Pinpoint the cell where the given text exists, returning its (X, Y) midpoint coordinate. 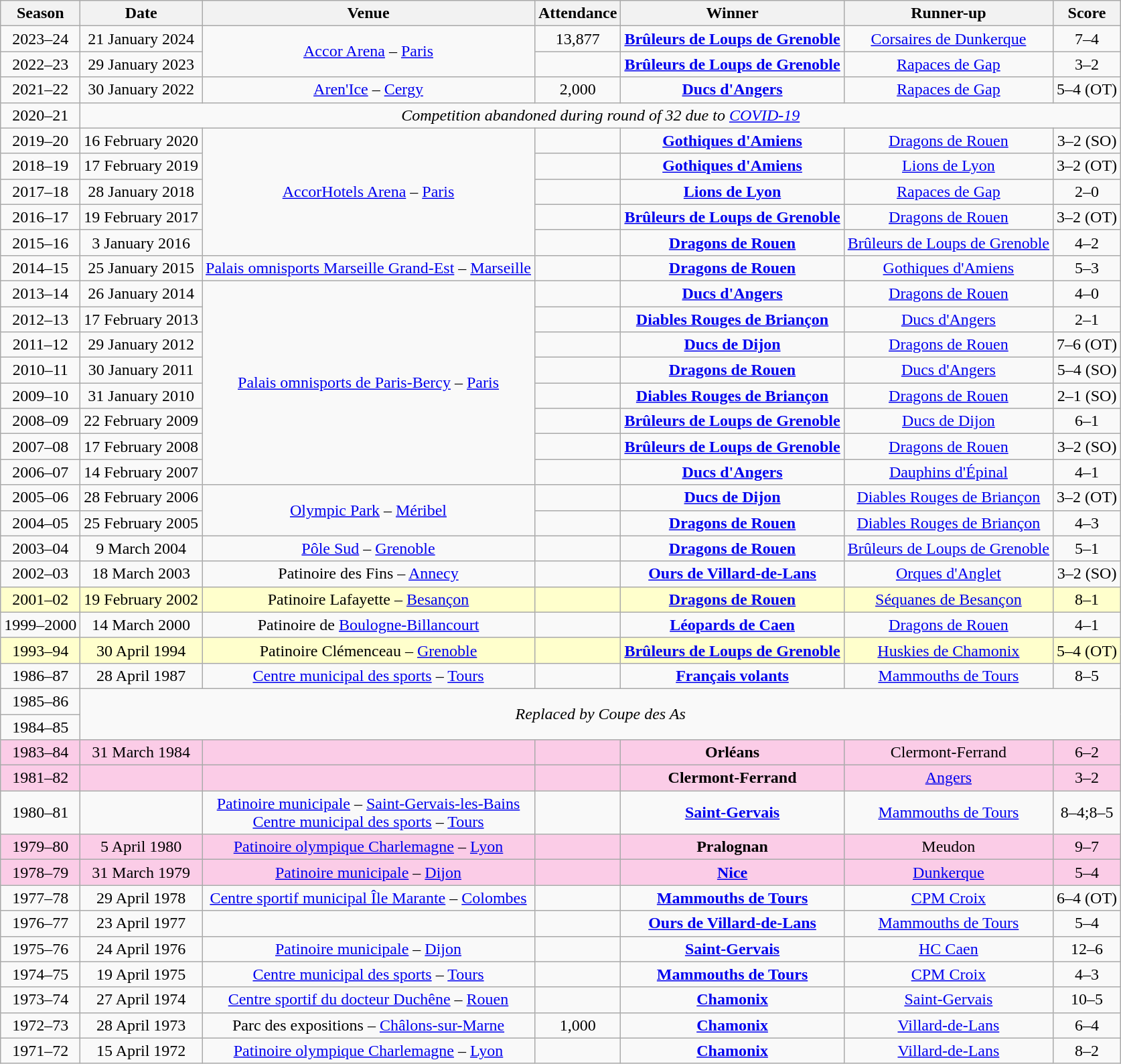
2008–09 (40, 421)
1986–87 (40, 676)
19 February 2017 (141, 217)
Palais omnisports Marseille Grand-Est – Marseille (368, 268)
28 January 2018 (141, 192)
8–4;8–5 (1088, 813)
1979–80 (40, 847)
24 April 1976 (141, 949)
2016–17 (40, 217)
2021–22 (40, 90)
Patinoire municipale – Saint-Gervais-les-BainsCentre municipal des sports – Tours (368, 813)
6–4 (OT) (1088, 898)
2017–18 (40, 192)
30 April 1994 (141, 650)
1971–72 (40, 1051)
Date (141, 13)
1984–85 (40, 727)
Pralognan (733, 847)
1981–82 (40, 778)
31 March 1984 (141, 753)
Olympic Park – Méribel (368, 510)
7–4 (1088, 39)
29 April 1978 (141, 898)
17 February 2008 (141, 447)
2014–15 (40, 268)
13,877 (577, 39)
5 April 1980 (141, 847)
10–5 (1088, 1000)
1972–73 (40, 1025)
6–4 (1088, 1025)
2003–04 (40, 548)
1973–74 (40, 1000)
6–2 (1088, 753)
Accor Arena – Paris (368, 52)
2–1 (1088, 319)
9–7 (1088, 847)
8–2 (1088, 1051)
Replaced by Coupe des As (601, 714)
19 April 1975 (141, 974)
Venue (368, 13)
4–0 (1088, 293)
Orléans (733, 753)
2004–05 (40, 523)
2018–19 (40, 166)
Patinoire Clémenceau – Grenoble (368, 650)
23 April 1977 (141, 923)
Français volants (733, 676)
5–4 (SO) (1088, 370)
8–1 (1088, 599)
18 March 2003 (141, 574)
Score (1088, 13)
21 January 2024 (141, 39)
Centre sportif municipal Île Marante – Colombes (368, 898)
19 February 2002 (141, 599)
15 April 1972 (141, 1051)
12–6 (1088, 949)
25 February 2005 (141, 523)
31 March 1979 (141, 872)
Season (40, 13)
AccorHotels Arena – Paris (368, 192)
2007–08 (40, 447)
Nice (733, 872)
1983–84 (40, 753)
2022–23 (40, 64)
Pôle Sud – Grenoble (368, 548)
Huskies de Chamonix (948, 650)
Séquanes de Besançon (948, 599)
Runner-up (948, 13)
1978–79 (40, 872)
1977–78 (40, 898)
1974–75 (40, 974)
2020–21 (40, 115)
Léopards de Caen (733, 625)
Aren'Ice – Cergy (368, 90)
2005–06 (40, 498)
2002–03 (40, 574)
2012–13 (40, 319)
HC Caen (948, 949)
Dauphins d'Épinal (948, 472)
1975–76 (40, 949)
29 January 2012 (141, 345)
25 January 2015 (141, 268)
1976–77 (40, 923)
2–0 (1088, 192)
17 February 2013 (141, 319)
28 February 2006 (141, 498)
17 February 2019 (141, 166)
Angers (948, 778)
6–1 (1088, 421)
Winner (733, 13)
Patinoire Lafayette – Besançon (368, 599)
2–1 (SO) (1088, 396)
29 January 2023 (141, 64)
Patinoire des Fins – Annecy (368, 574)
7–6 (OT) (1088, 345)
2006–07 (40, 472)
30 January 2022 (141, 90)
2010–11 (40, 370)
2009–10 (40, 396)
Dunkerque (948, 872)
2019–20 (40, 141)
1,000 (577, 1025)
16 February 2020 (141, 141)
2013–14 (40, 293)
Competition abandoned during round of 32 due to COVID-19 (601, 115)
26 January 2014 (141, 293)
1980–81 (40, 813)
30 January 2011 (141, 370)
2001–02 (40, 599)
Orques d'Anglet (948, 574)
9 March 2004 (141, 548)
22 February 2009 (141, 421)
27 April 1974 (141, 1000)
2015–16 (40, 242)
2,000 (577, 90)
Corsaires de Dunkerque (948, 39)
5–1 (1088, 548)
1999–2000 (40, 625)
3 January 2016 (141, 242)
8–5 (1088, 676)
28 April 1987 (141, 676)
2011–12 (40, 345)
1985–86 (40, 701)
14 February 2007 (141, 472)
Patinoire de Boulogne-Billancourt (368, 625)
Meudon (948, 847)
2023–24 (40, 39)
Centre sportif du docteur Duchêne – Rouen (368, 1000)
31 January 2010 (141, 396)
1993–94 (40, 650)
4–2 (1088, 242)
Parc des expositions – Châlons-sur-Marne (368, 1025)
14 March 2000 (141, 625)
Palais omnisports de Paris-Bercy – Paris (368, 382)
28 April 1973 (141, 1025)
Attendance (577, 13)
5–3 (1088, 268)
